Determine the (X, Y) coordinate at the center of the cell enclosing the given text.  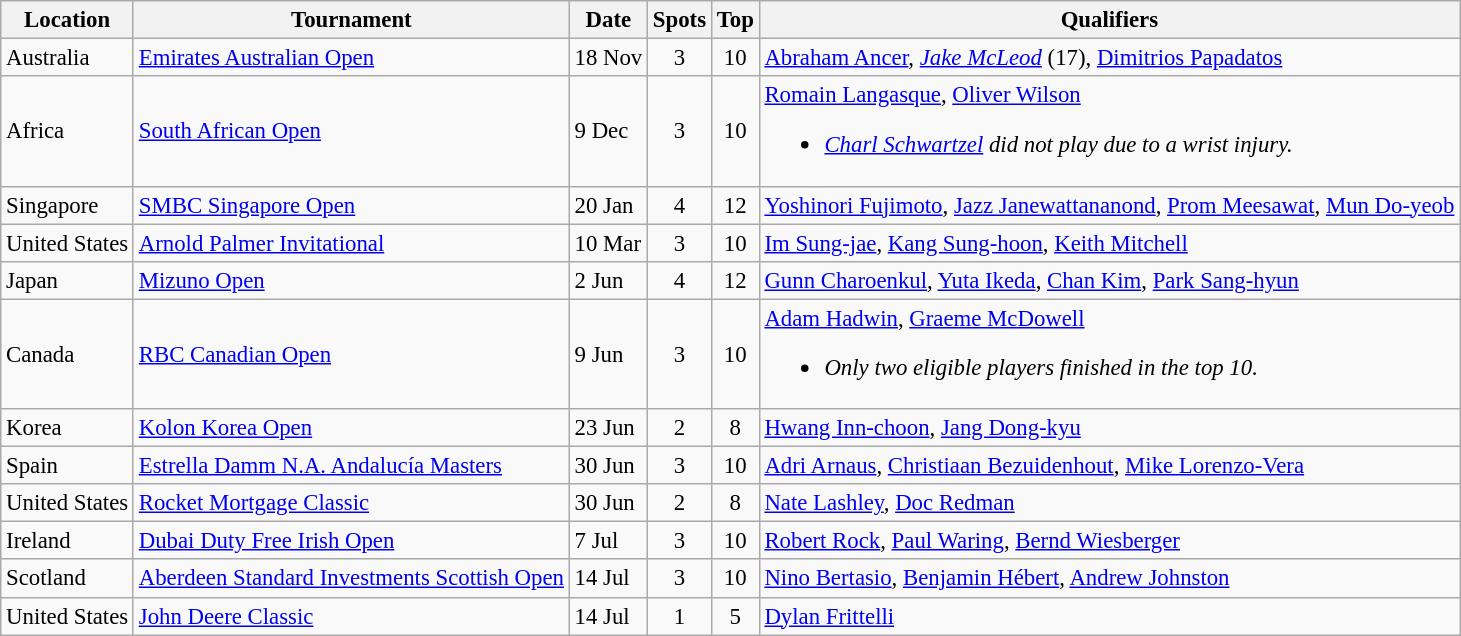
Location (68, 20)
Top (735, 20)
Abraham Ancer, Jake McLeod (17), Dimitrios Papadatos (1110, 58)
Rocket Mortgage Classic (351, 503)
Aberdeen Standard Investments Scottish Open (351, 579)
Hwang Inn-choon, Jang Dong-kyu (1110, 428)
10 Mar (608, 243)
Spain (68, 466)
9 Jun (608, 354)
Spots (680, 20)
Japan (68, 280)
9 Dec (608, 131)
Qualifiers (1110, 20)
Arnold Palmer Invitational (351, 243)
South African Open (351, 131)
Dubai Duty Free Irish Open (351, 541)
Singapore (68, 205)
1 (680, 616)
Ireland (68, 541)
Dylan Frittelli (1110, 616)
SMBC Singapore Open (351, 205)
Yoshinori Fujimoto, Jazz Janewattananond, Prom Meesawat, Mun Do-yeob (1110, 205)
Im Sung-jae, Kang Sung-hoon, Keith Mitchell (1110, 243)
Gunn Charoenkul, Yuta Ikeda, Chan Kim, Park Sang-hyun (1110, 280)
RBC Canadian Open (351, 354)
Emirates Australian Open (351, 58)
Adam Hadwin, Graeme McDowellOnly two eligible players finished in the top 10. (1110, 354)
Adri Arnaus, Christiaan Bezuidenhout, Mike Lorenzo-Vera (1110, 466)
Korea (68, 428)
Kolon Korea Open (351, 428)
Canada (68, 354)
John Deere Classic (351, 616)
20 Jan (608, 205)
23 Jun (608, 428)
Romain Langasque, Oliver WilsonCharl Schwartzel did not play due to a wrist injury. (1110, 131)
18 Nov (608, 58)
Africa (68, 131)
Nate Lashley, Doc Redman (1110, 503)
Tournament (351, 20)
Scotland (68, 579)
Date (608, 20)
Robert Rock, Paul Waring, Bernd Wiesberger (1110, 541)
Estrella Damm N.A. Andalucía Masters (351, 466)
Nino Bertasio, Benjamin Hébert, Andrew Johnston (1110, 579)
2 Jun (608, 280)
Mizuno Open (351, 280)
5 (735, 616)
7 Jul (608, 541)
Australia (68, 58)
